Scan for the cell matching the given text and deliver its [X, Y] coordinate at center. 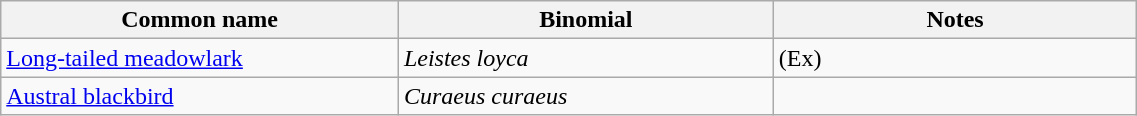
Notes [955, 20]
Leistes loyca [586, 58]
Common name [200, 20]
Curaeus curaeus [586, 96]
Long-tailed meadowlark [200, 58]
Austral blackbird [200, 96]
(Ex) [955, 58]
Binomial [586, 20]
